Detect which cell encompasses the target text, then output its (x, y) center coordinate. 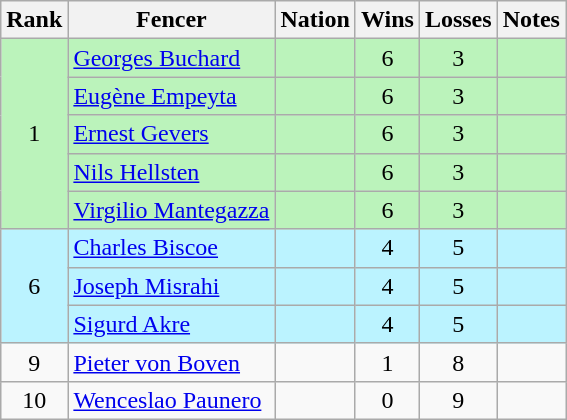
Nils Hellsten (172, 172)
10 (34, 400)
Notes (531, 20)
Georges Buchard (172, 58)
Ernest Gevers (172, 134)
Nation (315, 20)
Wenceslao Paunero (172, 400)
0 (387, 400)
Charles Biscoe (172, 248)
Losses (458, 20)
Joseph Misrahi (172, 286)
Rank (34, 20)
Wins (387, 20)
Eugène Empeyta (172, 96)
Fencer (172, 20)
Pieter von Boven (172, 362)
Virgilio Mantegazza (172, 210)
Sigurd Akre (172, 324)
8 (458, 362)
